Provide the (x, y) coordinate of the cell's center where the given text is located.  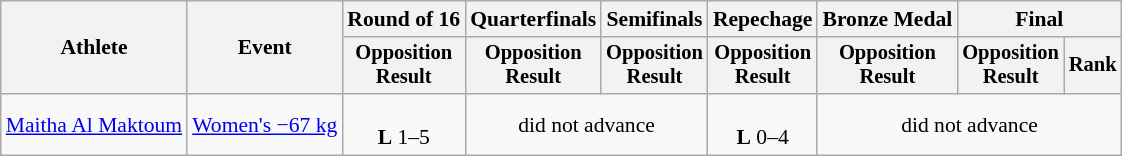
Bronze Medal (887, 19)
Event (264, 48)
Athlete (94, 48)
Round of 16 (404, 19)
Repechage (763, 19)
Quarterfinals (533, 19)
L 0–4 (763, 124)
Rank (1093, 66)
Semifinals (654, 19)
L 1–5 (404, 124)
Maitha Al Maktoum (94, 124)
Women's −67 kg (264, 124)
Final (1039, 19)
